Determine the (x, y) coordinate at the center of the cell enclosing the given text.  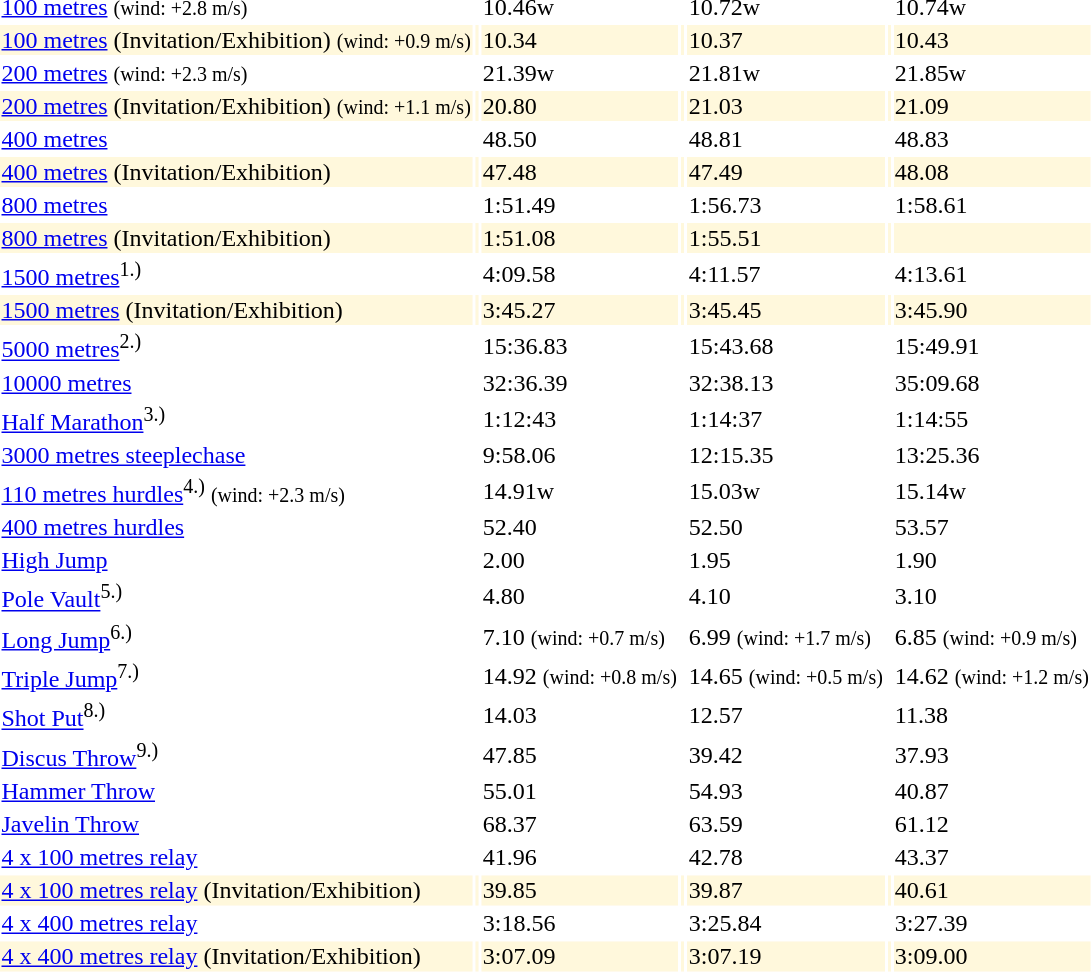
Triple Jump7.) (236, 676)
400 metres (Invitation/Exhibition) (236, 172)
1:12:43 (580, 419)
47.48 (580, 172)
Long Jump6.) (236, 636)
10000 metres (236, 383)
21.85w (992, 73)
3:27.39 (992, 923)
3000 metres steeplechase (236, 455)
39.87 (786, 890)
1.90 (992, 561)
800 metres (236, 205)
200 metres (Invitation/Exhibition) (wind: +1.1 m/s) (236, 106)
5000 metres2.) (236, 346)
2.00 (580, 561)
4.10 (786, 597)
53.57 (992, 528)
13:25.36 (992, 455)
4 x 100 metres relay (236, 857)
12.57 (786, 715)
1.95 (786, 561)
200 metres (wind: +2.3 m/s) (236, 73)
3:18.56 (580, 923)
1:14:37 (786, 419)
4:11.57 (786, 274)
14.92 (wind: +0.8 m/s) (580, 676)
15:36.83 (580, 346)
48.81 (786, 139)
400 metres (236, 139)
1:51.08 (580, 238)
40.87 (992, 791)
37.93 (992, 755)
14.65 (wind: +0.5 m/s) (786, 676)
39.42 (786, 755)
43.37 (992, 857)
110 metres hurdles4.) (wind: +2.3 m/s) (236, 491)
400 metres hurdles (236, 528)
47.49 (786, 172)
3:07.09 (580, 956)
10.34 (580, 40)
14.03 (580, 715)
32:36.39 (580, 383)
1:14:55 (992, 419)
21.03 (786, 106)
Pole Vault5.) (236, 597)
15:49.91 (992, 346)
1500 metres (Invitation/Exhibition) (236, 310)
4.80 (580, 597)
35:09.68 (992, 383)
41.96 (580, 857)
14.91w (580, 491)
Half Marathon3.) (236, 419)
7.10 (wind: +0.7 m/s) (580, 636)
21.39w (580, 73)
15.03w (786, 491)
1:58.61 (992, 205)
1:51.49 (580, 205)
10.43 (992, 40)
61.12 (992, 824)
4:09.58 (580, 274)
32:38.13 (786, 383)
42.78 (786, 857)
55.01 (580, 791)
1:56.73 (786, 205)
11.38 (992, 715)
Hammer Throw (236, 791)
100 metres (Invitation/Exhibition) (wind: +0.9 m/s) (236, 40)
14.62 (wind: +1.2 m/s) (992, 676)
52.50 (786, 528)
High Jump (236, 561)
3:07.19 (786, 956)
48.83 (992, 139)
6.85 (wind: +0.9 m/s) (992, 636)
6.99 (wind: +1.7 m/s) (786, 636)
20.80 (580, 106)
15.14w (992, 491)
4 x 100 metres relay (Invitation/Exhibition) (236, 890)
63.59 (786, 824)
3:09.00 (992, 956)
3:45.45 (786, 310)
47.85 (580, 755)
48.50 (580, 139)
Discus Throw9.) (236, 755)
21.81w (786, 73)
48.08 (992, 172)
39.85 (580, 890)
52.40 (580, 528)
Shot Put8.) (236, 715)
3:25.84 (786, 923)
4 x 400 metres relay (Invitation/Exhibition) (236, 956)
15:43.68 (786, 346)
4:13.61 (992, 274)
68.37 (580, 824)
10.37 (786, 40)
1500 metres1.) (236, 274)
40.61 (992, 890)
3:45.27 (580, 310)
Javelin Throw (236, 824)
21.09 (992, 106)
3.10 (992, 597)
12:15.35 (786, 455)
9:58.06 (580, 455)
4 x 400 metres relay (236, 923)
800 metres (Invitation/Exhibition) (236, 238)
54.93 (786, 791)
1:55.51 (786, 238)
3:45.90 (992, 310)
